Determine the [X, Y] coordinate at the center of the cell enclosing the given text.  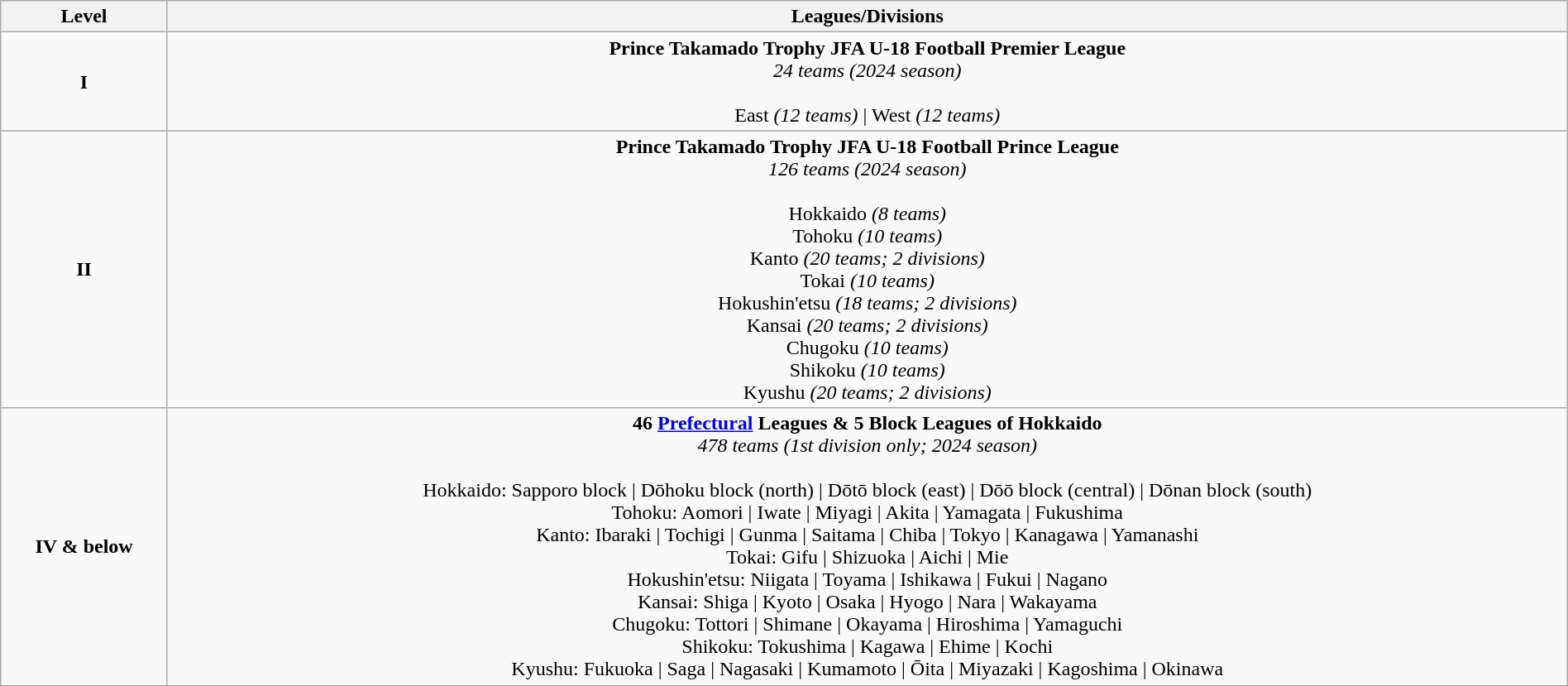
Level [84, 17]
II [84, 270]
I [84, 81]
Leagues/Divisions [867, 17]
IV & below [84, 546]
Prince Takamado Trophy JFA U-18 Football Premier League24 teams (2024 season)East (12 teams) | West (12 teams) [867, 81]
